Return (X, Y) of the center of cell containing provided text 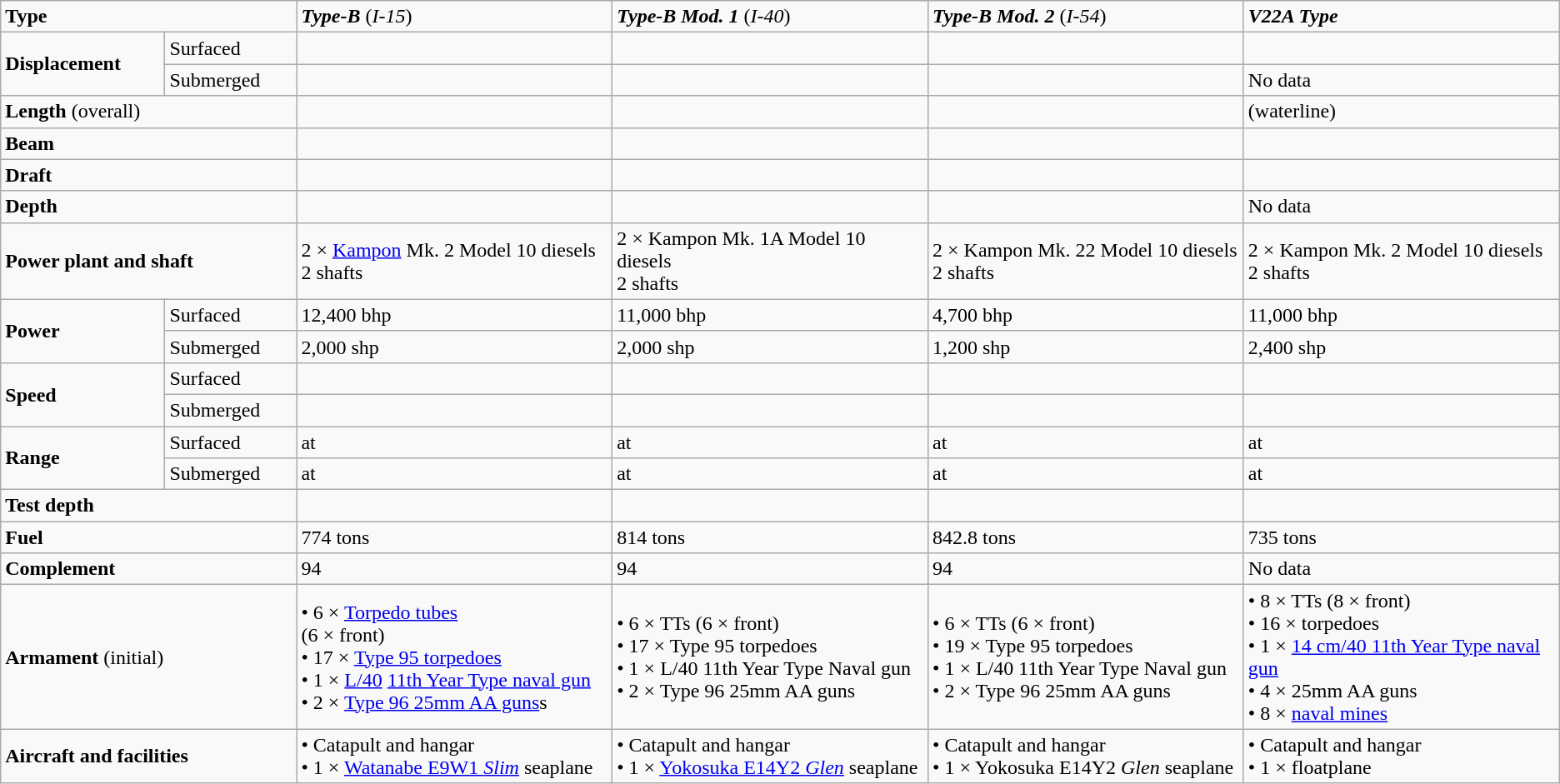
• Catapult and hangar• 1 × floatplane (1402, 757)
2 × Kampon Mk. 1A Model 10 diesels2 shafts (770, 261)
735 tons (1402, 537)
(waterline) (1402, 112)
• 6 × Torpedo tubes(6 × front)• 17 × Type 95 torpedoes• 1 × L/40 11th Year Type naval gun• 2 × Type 96 25mm AA gunss (455, 657)
Range (83, 458)
1,200 shp (1085, 347)
Power plant and shaft (148, 261)
774 tons (455, 537)
2,400 shp (1402, 347)
Depth (148, 207)
2 × Kampon Mk. 22 Model 10 diesels2 shafts (1085, 261)
814 tons (770, 537)
Beam (148, 143)
Type-B Mod. 1 (I-40) (770, 17)
Type-B Mod. 2 (I-54) (1085, 17)
Complement (148, 569)
Armament (initial) (148, 657)
• 8 × TTs (8 × front)• 16 × torpedoes• 1 × 14 cm/40 11th Year Type naval gun• 4 × 25mm AA guns• 8 × naval mines (1402, 657)
Type-B (I-15) (455, 17)
Displacement (83, 64)
Type (148, 17)
842.8 tons (1085, 537)
V22A Type (1402, 17)
4,700 bhp (1085, 315)
Speed (83, 394)
• 6 × TTs (6 × front)• 17 × Type 95 torpedoes• 1 × L/40 11th Year Type Naval gun• 2 × Type 96 25mm AA guns (770, 657)
Aircraft and facilities (148, 757)
Draft (148, 175)
• Catapult and hangar• 1 × Watanabe E9W1 Slim seaplane (455, 757)
Test depth (148, 506)
12,400 bhp (455, 315)
Fuel (148, 537)
Power (83, 331)
• 6 × TTs (6 × front)• 19 × Type 95 torpedoes• 1 × L/40 11th Year Type Naval gun• 2 × Type 96 25mm AA guns (1085, 657)
Length (overall) (148, 112)
